Identify which cell holds the provided text, then report its [X, Y] central coordinate. 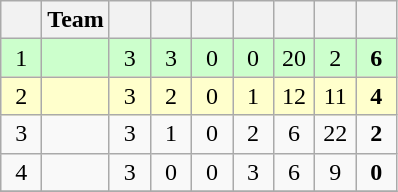
11 [336, 96]
12 [294, 96]
20 [294, 58]
22 [336, 134]
Team [76, 20]
9 [336, 172]
